Extract the (X, Y) coordinate from the center of the cell holding the provided text.  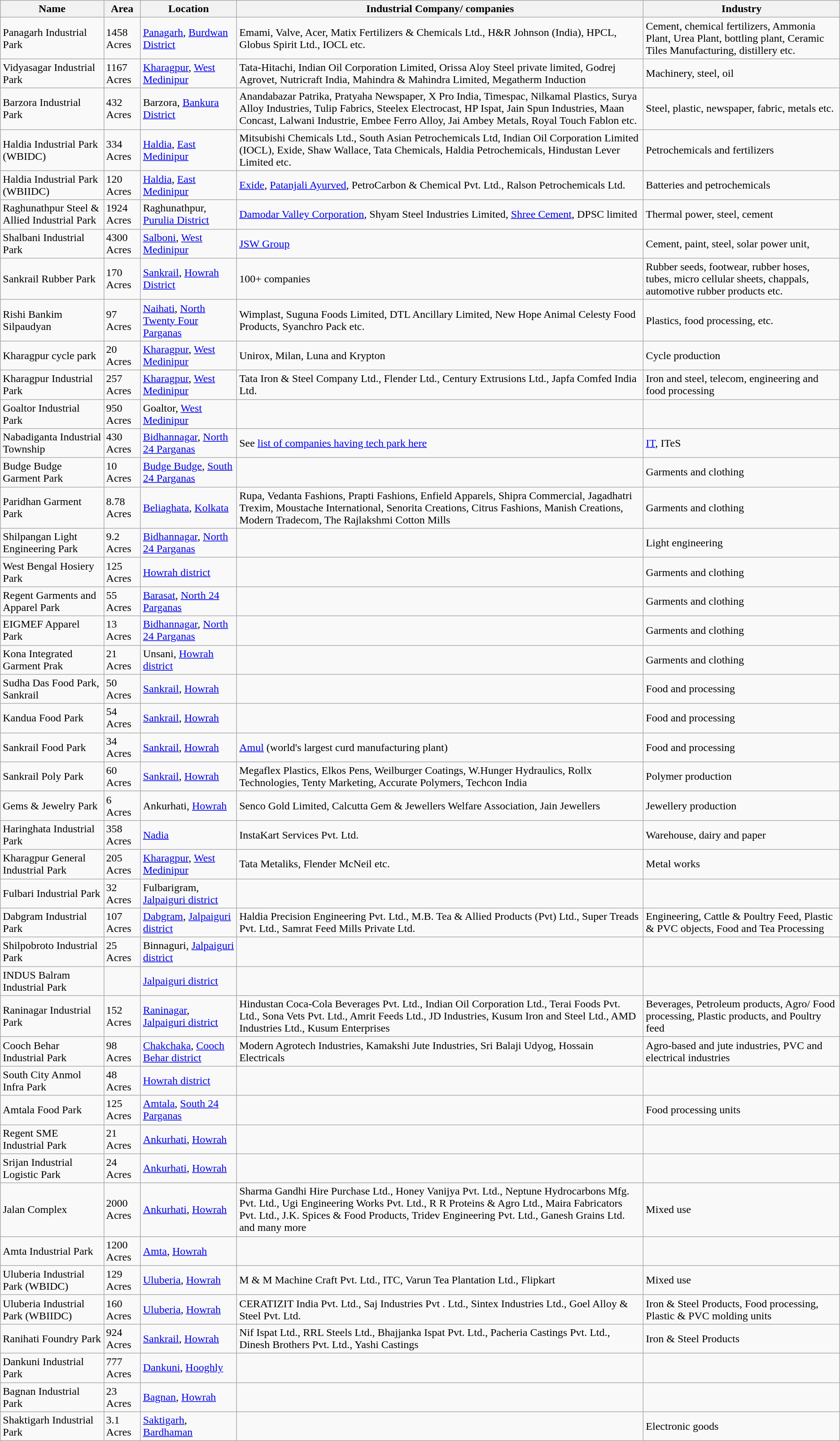
Barzora Industrial Park (52, 109)
Location (188, 9)
60 Acres (122, 777)
160 Acres (122, 1309)
Srijan Industrial Logistic Park (52, 1168)
Rubber seeds, footwear, rubber hoses, tubes, micro cellular sheets, chappals, automotive rubber products etc. (741, 279)
Steel, plastic, newspaper, fabric, metals etc. (741, 109)
Shaktigarh Industrial Park (52, 1427)
EIGMEF Apparel Park (52, 630)
Haringhata Industrial Park (52, 835)
8.78 Acres (122, 508)
358 Acres (122, 835)
Naihati, North Twenty Four Parganas (188, 320)
Metal works (741, 864)
1167 Acres (122, 74)
Shalbani Industrial Park (52, 243)
205 Acres (122, 864)
Dankuni, Hooghly (188, 1367)
23 Acres (122, 1397)
Iron and steel, telecom, engineering and food processing (741, 384)
Beliaghata, Kolkata (188, 508)
334 Acres (122, 150)
Budge Budge, South 24 Parganas (188, 472)
Machinery, steel, oil (741, 74)
Chakchaka, Cooch Behar district (188, 1051)
13 Acres (122, 630)
Iron & Steel Products, Food processing, Plastic & PVC molding units (741, 1309)
2000 Acres (122, 1209)
Tata Metaliks, Flender McNeil etc. (440, 864)
Engineering, Cattle & Poultry Feed, Plastic & PVC objects, Food and Tea Processing (741, 923)
Panagarh, Burdwan District (188, 38)
Jalan Complex (52, 1209)
Industrial Company/ companies (440, 9)
Kharagpur General Industrial Park (52, 864)
Beverages, Petroleum products, Agro/ Food processing, Plastic products, and Poultry feed (741, 1016)
Panagarh Industrial Park (52, 38)
Exide, Patanjali Ayurved, PetroCarbon & Chemical Pvt. Ltd., Ralson Petrochemicals Ltd. (440, 185)
Emami, Valve, Acer, Matix Fertilizers & Chemicals Ltd., H&R Johnson (India), HPCL, Globus Spirit Ltd., IOCL etc. (440, 38)
M & M Machine Craft Pvt. Ltd., ITC, Varun Tea Plantation Ltd., Flipkart (440, 1280)
50 Acres (122, 689)
Warehouse, dairy and paper (741, 835)
Unsani, Howrah district (188, 660)
950 Acres (122, 414)
Jalpaiguri district (188, 981)
Damodar Valley Corporation, Shyam Steel Industries Limited, Shree Cement, DPSC limited (440, 215)
Cement, chemical fertilizers, Ammonia Plant, Urea Plant, bottling plant, Ceramic Tiles Manufacturing, distillery etc. (741, 38)
Gems & Jewelry Park (52, 805)
Fulbarigram, Jalpaiguri district (188, 893)
9.2 Acres (122, 543)
Rishi Bankim Silpaudyan (52, 320)
430 Acres (122, 444)
Name (52, 9)
Unirox, Milan, Luna and Krypton (440, 356)
1200 Acres (122, 1251)
Bagnan, Howrah (188, 1397)
InstaKart Services Pvt. Ltd. (440, 835)
Regent SME Industrial Park (52, 1139)
Dabgram Industrial Park (52, 923)
Area (122, 9)
107 Acres (122, 923)
Haldia Precision Engineering Pvt. Ltd., M.B. Tea & Allied Products (Pvt) Ltd., Super Treads Pvt. Ltd., Samrat Feed Mills Private Ltd. (440, 923)
Sankrail, Howrah District (188, 279)
Amta, Howrah (188, 1251)
Budge Budge Garment Park (52, 472)
98 Acres (122, 1051)
Electronic goods (741, 1427)
25 Acres (122, 952)
Uluberia Industrial Park (WBIDC) (52, 1280)
3.1 Acres (122, 1427)
129 Acres (122, 1280)
Kona Integrated Garment Prak (52, 660)
West Bengal Hosiery Park (52, 572)
IT, ITeS (741, 444)
Industry (741, 9)
Uluberia Industrial Park (WBIIDC) (52, 1309)
Thermal power, steel, cement (741, 215)
Sankrail Rubber Park (52, 279)
257 Acres (122, 384)
34 Acres (122, 747)
48 Acres (122, 1081)
Cycle production (741, 356)
924 Acres (122, 1339)
Kharagpur Industrial Park (52, 384)
JSW Group (440, 243)
Nadia (188, 835)
Vidyasagar Industrial Park (52, 74)
Barzora, Bankura District (188, 109)
1924 Acres (122, 215)
Plastics, food processing, etc. (741, 320)
Raninagar, Jalpaiguri district (188, 1016)
Amtala, South 24 Parganas (188, 1110)
Cement, paint, steel, solar power unit, (741, 243)
432 Acres (122, 109)
South City Anmol Infra Park (52, 1081)
170 Acres (122, 279)
Haldia Industrial Park (WBIIDC) (52, 185)
Shilpangan Light Engineering Park (52, 543)
Amta Industrial Park (52, 1251)
Sudha Das Food Park, Sankrail (52, 689)
Amtala Food Park (52, 1110)
20 Acres (122, 356)
Nabadiganta Industrial Township (52, 444)
Dankuni Industrial Park (52, 1367)
Tata Iron & Steel Company Ltd., Flender Ltd., Century Extrusions Ltd., Japfa Comfed India Ltd. (440, 384)
6 Acres (122, 805)
INDUS Balram Industrial Park (52, 981)
Ranihati Foundry Park (52, 1339)
Agro-based and jute industries, PVC and electrical industries (741, 1051)
Sankrail Food Park (52, 747)
Megaflex Plastics, Elkos Pens, Weilburger Coatings, W.Hunger Hydraulics, Rollx Technologies, Tenty Marketing, Accurate Polymers, Techcon India (440, 777)
Shilpobroto Industrial Park (52, 952)
Light engineering (741, 543)
4300 Acres (122, 243)
100+ companies (440, 279)
Wimplast, Suguna Foods Limited, DTL Ancillary Limited, New Hope Animal Celesty Food Products, Syanchro Pack etc. (440, 320)
See list of companies having tech park here (440, 444)
Sankrail Poly Park (52, 777)
1458 Acres (122, 38)
Nif Ispat Ltd., RRL Steels Ltd., Bhajjanka Ispat Pvt. Ltd., Pacheria Castings Pvt. Ltd., Dinesh Brothers Pvt. Ltd., Yashi Castings (440, 1339)
Saktigarh, Bardhaman (188, 1427)
Haldia Industrial Park (WBIDC) (52, 150)
Regent Garments and Apparel Park (52, 602)
777 Acres (122, 1367)
Binnaguri, Jalpaiguri district (188, 952)
Fulbari Industrial Park (52, 893)
152 Acres (122, 1016)
Modern Agrotech Industries, Kamakshi Jute Industries, Sri Balaji Udyog, Hossain Electricals (440, 1051)
Food processing units (741, 1110)
55 Acres (122, 602)
Jewellery production (741, 805)
Polymer production (741, 777)
Batteries and petrochemicals (741, 185)
Barasat, North 24 Parganas (188, 602)
32 Acres (122, 893)
Paridhan Garment Park (52, 508)
Cooch Behar Industrial Park (52, 1051)
120 Acres (122, 185)
Salboni, West Medinipur (188, 243)
Petrochemicals and fertilizers (741, 150)
54 Acres (122, 718)
Goaltor Industrial Park (52, 414)
Goaltor, West Medinipur (188, 414)
Kandua Food Park (52, 718)
Kharagpur cycle park (52, 356)
10 Acres (122, 472)
Raghunathpur, Purulia District (188, 215)
Senco Gold Limited, Calcutta Gem & Jewellers Welfare Association, Jain Jewellers (440, 805)
Raninagar Industrial Park (52, 1016)
Dabgram, Jalpaiguri district (188, 923)
Iron & Steel Products (741, 1339)
Amul (world's largest curd manufacturing plant) (440, 747)
97 Acres (122, 320)
Raghunathpur Steel & Allied Industrial Park (52, 215)
Bagnan Industrial Park (52, 1397)
24 Acres (122, 1168)
CERATIZIT India Pvt. Ltd., Saj Industries Pvt . Ltd., Sintex Industries Ltd., Goel Alloy & Steel Pvt. Ltd. (440, 1309)
